Extract the (x, y) coordinate from the center of the cell holding the provided text.  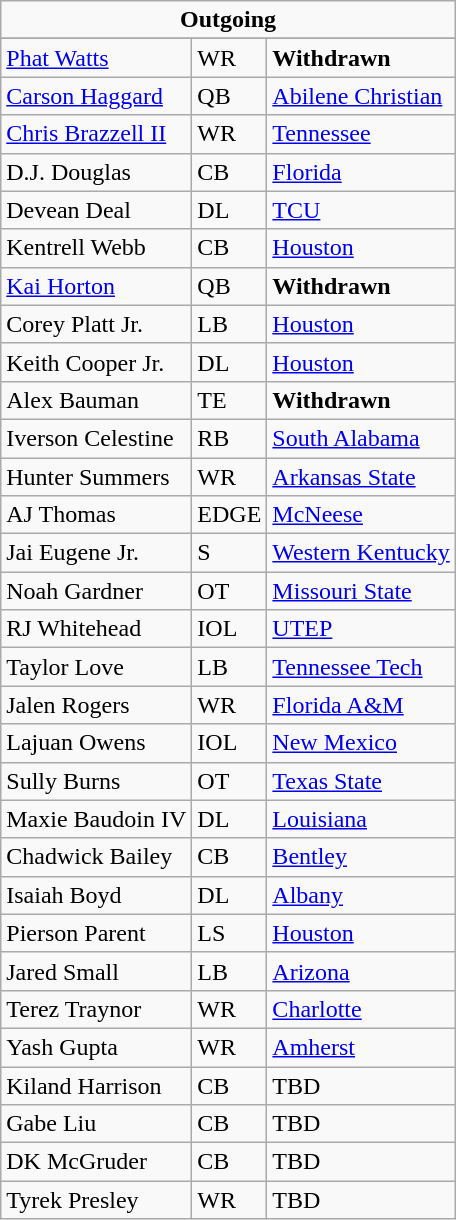
Carson Haggard (96, 96)
Jai Eugene Jr. (96, 553)
Bentley (361, 857)
Albany (361, 895)
D.J. Douglas (96, 172)
Gabe Liu (96, 1124)
S (230, 553)
Isaiah Boyd (96, 895)
Lajuan Owens (96, 743)
Kiland Harrison (96, 1085)
Pierson Parent (96, 933)
Tyrek Presley (96, 1200)
Taylor Love (96, 667)
DK McGruder (96, 1162)
LS (230, 933)
Texas State (361, 781)
Tennessee (361, 134)
Amherst (361, 1047)
Maxie Baudoin IV (96, 819)
Keith Cooper Jr. (96, 362)
Terez Traynor (96, 1009)
Arkansas State (361, 477)
Tennessee Tech (361, 667)
Phat Watts (96, 58)
Alex Bauman (96, 400)
Corey Platt Jr. (96, 324)
Florida A&M (361, 705)
Florida (361, 172)
McNeese (361, 515)
RJ Whitehead (96, 629)
Yash Gupta (96, 1047)
Outgoing (228, 20)
Louisiana (361, 819)
RB (230, 438)
TE (230, 400)
Jalen Rogers (96, 705)
South Alabama (361, 438)
Hunter Summers (96, 477)
Western Kentucky (361, 553)
Chadwick Bailey (96, 857)
Jared Small (96, 971)
Iverson Celestine (96, 438)
Noah Gardner (96, 591)
Kai Horton (96, 286)
Chris Brazzell II (96, 134)
Arizona (361, 971)
Kentrell Webb (96, 248)
Devean Deal (96, 210)
UTEP (361, 629)
EDGE (230, 515)
Abilene Christian (361, 96)
AJ Thomas (96, 515)
TCU (361, 210)
Sully Burns (96, 781)
Missouri State (361, 591)
New Mexico (361, 743)
Charlotte (361, 1009)
